Capture the cell that displays the provided text and extract its (x, y) central coordinate. 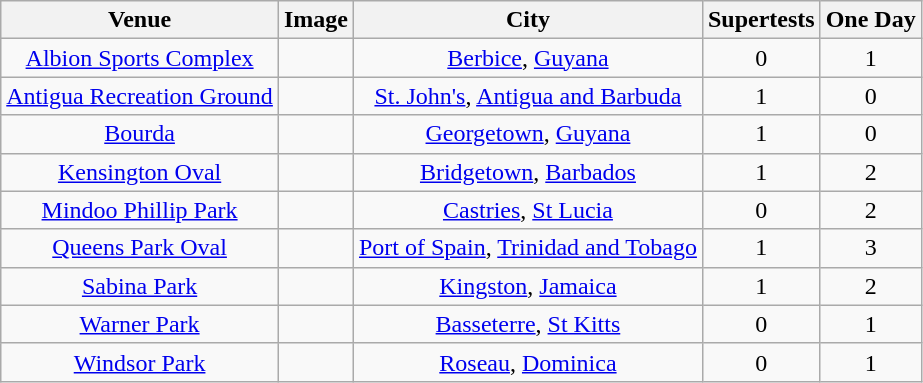
One Day (870, 20)
Image (316, 20)
Georgetown, Guyana (528, 134)
Berbice, Guyana (528, 58)
Queens Park Oval (140, 248)
Port of Spain, Trinidad and Tobago (528, 248)
Mindoo Phillip Park (140, 210)
Supertests (761, 20)
3 (870, 248)
Basseterre, St Kitts (528, 324)
Venue (140, 20)
Castries, St Lucia (528, 210)
City (528, 20)
St. John's, Antigua and Barbuda (528, 96)
Warner Park (140, 324)
Roseau, Dominica (528, 362)
Bridgetown, Barbados (528, 172)
Windsor Park (140, 362)
Kingston, Jamaica (528, 286)
Sabina Park (140, 286)
Kensington Oval (140, 172)
Bourda (140, 134)
Albion Sports Complex (140, 58)
Antigua Recreation Ground (140, 96)
